Determine the (X, Y) coordinate at the center of the cell enclosing the given text.  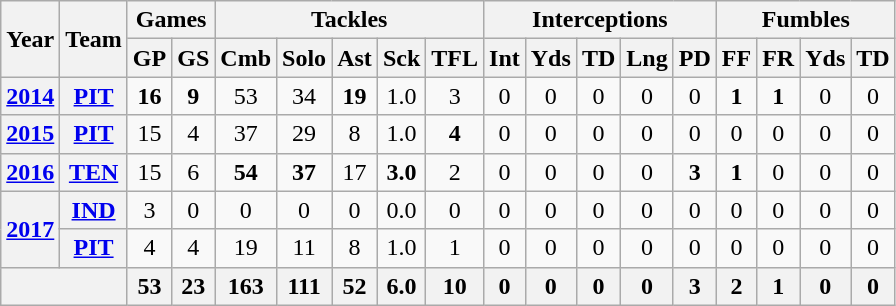
Solo (304, 58)
163 (246, 286)
Int (505, 58)
TFL (455, 58)
Team (94, 39)
34 (304, 96)
GS (194, 58)
16 (149, 96)
17 (355, 172)
9 (194, 96)
29 (304, 134)
52 (355, 286)
11 (304, 248)
54 (246, 172)
0.0 (401, 210)
3.0 (401, 172)
6 (194, 172)
2015 (30, 134)
Games (170, 20)
6.0 (401, 286)
Cmb (246, 58)
GP (149, 58)
TEN (94, 172)
Interceptions (600, 20)
Sck (401, 58)
IND (94, 210)
Tackles (350, 20)
23 (194, 286)
FF (736, 58)
FR (778, 58)
Ast (355, 58)
Fumbles (806, 20)
Lng (647, 58)
2017 (30, 229)
2014 (30, 96)
2016 (30, 172)
Year (30, 39)
111 (304, 286)
10 (455, 286)
PD (694, 58)
